Provide the [X, Y] coordinate of the cell's center where the given text is located.  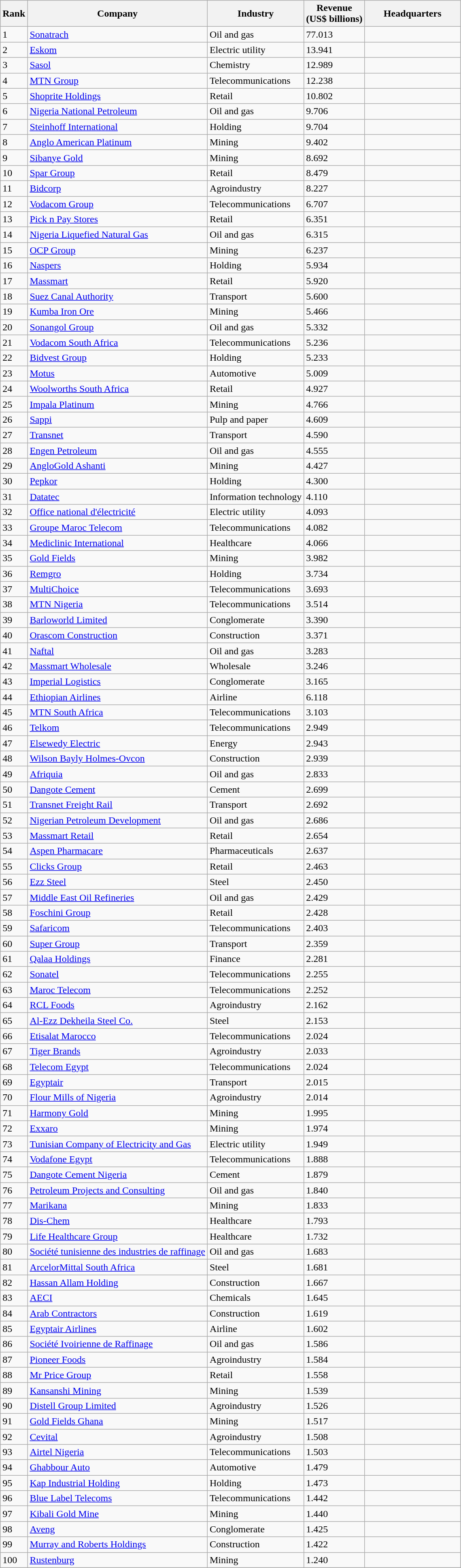
21 [14, 343]
1.645 [334, 1298]
Groupe Maroc Telecom [117, 528]
Pulp and paper [255, 419]
Cevital [117, 1437]
69 [14, 1082]
5.236 [334, 343]
9 [14, 157]
Dangote Cement [117, 789]
39 [14, 620]
80 [14, 1252]
49 [14, 774]
Mediclinic International [117, 543]
10.802 [334, 96]
Industry [255, 14]
Barloworld Limited [117, 620]
Ethiopian Airlines [117, 697]
Dis-Chem [117, 1221]
Qalaa Holdings [117, 959]
1.879 [334, 1174]
81 [14, 1267]
2.949 [334, 728]
22 [14, 358]
8 [14, 142]
3.371 [334, 635]
AECI [117, 1298]
Sasol [117, 65]
4.300 [334, 481]
Dangote Cement Nigeria [117, 1174]
Petroleum Projects and Consulting [117, 1190]
Al-Ezz Dekheila Steel Co. [117, 1021]
9.704 [334, 127]
14 [14, 235]
1.681 [334, 1267]
Arab Contractors [117, 1313]
Nigerian Petroleum Development [117, 820]
12 [14, 204]
2.692 [334, 805]
5 [14, 96]
2.015 [334, 1082]
1.240 [334, 1560]
6.237 [334, 250]
2.153 [334, 1021]
Ezz Steel [117, 882]
55 [14, 866]
MTN South Africa [117, 713]
91 [14, 1421]
1.888 [334, 1159]
3.103 [334, 713]
2.450 [334, 882]
10 [14, 173]
79 [14, 1236]
54 [14, 851]
90 [14, 1406]
62 [14, 974]
Clicks Group [117, 866]
1.949 [334, 1144]
52 [14, 820]
Revenue(US$ billions) [334, 14]
76 [14, 1190]
1.584 [334, 1360]
Massmart [117, 281]
Telecom Egypt [117, 1067]
1.479 [334, 1468]
3.693 [334, 589]
Kumba Iron Ore [117, 312]
9.402 [334, 142]
65 [14, 1021]
85 [14, 1329]
45 [14, 713]
2.699 [334, 789]
40 [14, 635]
13.941 [334, 50]
Pepkor [117, 481]
Datatec [117, 497]
1.508 [334, 1437]
1.539 [334, 1390]
5.233 [334, 358]
2.403 [334, 928]
Afriquia [117, 774]
2.014 [334, 1098]
Elsewedy Electric [117, 743]
Egyptair [117, 1082]
1.619 [334, 1313]
3.982 [334, 558]
43 [14, 681]
29 [14, 466]
98 [14, 1529]
4.766 [334, 404]
47 [14, 743]
Super Group [117, 944]
AngloGold Ashanti [117, 466]
Sonangol Group [117, 327]
2.943 [334, 743]
51 [14, 805]
4.066 [334, 543]
2.833 [334, 774]
Mr Price Group [117, 1375]
57 [14, 897]
6.315 [334, 235]
60 [14, 944]
2.637 [334, 851]
1.425 [334, 1529]
Anglo American Platinum [117, 142]
53 [14, 836]
94 [14, 1468]
Impala Platinum [117, 404]
70 [14, 1098]
1.517 [334, 1421]
9.706 [334, 111]
13 [14, 219]
Egyptair Airlines [117, 1329]
4.927 [334, 389]
Information technology [255, 497]
95 [14, 1483]
2 [14, 50]
74 [14, 1159]
Engen Petroleum [117, 451]
99 [14, 1545]
MultiChoice [117, 589]
Pharmaceuticals [255, 851]
3.283 [334, 651]
Airtel Nigeria [117, 1452]
8.692 [334, 157]
78 [14, 1221]
2.252 [334, 990]
8.479 [334, 173]
Kap Industrial Holding [117, 1483]
1.683 [334, 1252]
1.558 [334, 1375]
38 [14, 604]
Nigeria National Petroleum [117, 111]
71 [14, 1113]
5.009 [334, 373]
Pick n Pay Stores [117, 219]
11 [14, 188]
Gold Fields [117, 558]
50 [14, 789]
31 [14, 497]
Blue Label Telecoms [117, 1498]
61 [14, 959]
Rank [14, 14]
Massmart Retail [117, 836]
3.514 [334, 604]
67 [14, 1051]
MTN Group [117, 81]
4.093 [334, 512]
16 [14, 266]
Maroc Telecom [117, 990]
1.442 [334, 1498]
Exxaro [117, 1128]
84 [14, 1313]
72 [14, 1128]
Steinhoff International [117, 127]
58 [14, 913]
4.555 [334, 451]
8.227 [334, 188]
2.162 [334, 1005]
1.793 [334, 1221]
7 [14, 127]
6.118 [334, 697]
17 [14, 281]
12.238 [334, 81]
Distell Group Limited [117, 1406]
Office national d'électricité [117, 512]
77 [14, 1206]
59 [14, 928]
4.110 [334, 497]
Transnet [117, 435]
3 [14, 65]
Chemistry [255, 65]
Tunisian Company of Electricity and Gas [117, 1144]
18 [14, 296]
4.609 [334, 419]
Bidvest Group [117, 358]
97 [14, 1514]
Life Healthcare Group [117, 1236]
66 [14, 1036]
1.586 [334, 1344]
Vodafone Egypt [117, 1159]
6.707 [334, 204]
Headquarters [412, 14]
96 [14, 1498]
Energy [255, 743]
44 [14, 697]
1.995 [334, 1113]
Sonatel [117, 974]
56 [14, 882]
Hassan Allam Holding [117, 1283]
24 [14, 389]
1.503 [334, 1452]
82 [14, 1283]
37 [14, 589]
Wilson Bayly Holmes-Ovcon [117, 759]
2.429 [334, 897]
2.281 [334, 959]
86 [14, 1344]
5.332 [334, 327]
89 [14, 1390]
36 [14, 574]
6 [14, 111]
Finance [255, 959]
5.600 [334, 296]
2.686 [334, 820]
Bidcorp [117, 188]
Orascom Construction [117, 635]
5.920 [334, 281]
Kansanshi Mining [117, 1390]
87 [14, 1360]
1.526 [334, 1406]
Marikana [117, 1206]
41 [14, 651]
4.082 [334, 528]
Vodacom Group [117, 204]
Chemicals [255, 1298]
Vodacom South Africa [117, 343]
Etisalat Marocco [117, 1036]
92 [14, 1437]
27 [14, 435]
Spar Group [117, 173]
12.989 [334, 65]
25 [14, 404]
1.667 [334, 1283]
46 [14, 728]
26 [14, 419]
ArcelorMittal South Africa [117, 1267]
83 [14, 1298]
RCL Foods [117, 1005]
Naspers [117, 266]
23 [14, 373]
20 [14, 327]
1.974 [334, 1128]
100 [14, 1560]
5.466 [334, 312]
Société tunisienne des industries de raffinage [117, 1252]
Woolworths South Africa [117, 389]
Flour Mills of Nigeria [117, 1098]
6.351 [334, 219]
Naftal [117, 651]
4 [14, 81]
Suez Canal Authority [117, 296]
Foschini Group [117, 913]
OCP Group [117, 250]
4.427 [334, 466]
35 [14, 558]
Shoprite Holdings [117, 96]
Murray and Roberts Holdings [117, 1545]
Transnet Freight Rail [117, 805]
Sonatrach [117, 34]
Motus [117, 373]
1.732 [334, 1236]
19 [14, 312]
33 [14, 528]
Imperial Logistics [117, 681]
2.359 [334, 944]
Aspen Pharmacare [117, 851]
4.590 [334, 435]
48 [14, 759]
2.033 [334, 1051]
2.255 [334, 974]
Middle East Oil Refineries [117, 897]
1.833 [334, 1206]
1.440 [334, 1514]
3.165 [334, 681]
34 [14, 543]
Société Ivoirienne de Raffinage [117, 1344]
68 [14, 1067]
77.013 [334, 34]
Ghabbour Auto [117, 1468]
3.734 [334, 574]
Harmony Gold [117, 1113]
64 [14, 1005]
88 [14, 1375]
28 [14, 451]
Nigeria Liquefied Natural Gas [117, 235]
5.934 [334, 266]
Eskom [117, 50]
15 [14, 250]
30 [14, 481]
2.428 [334, 913]
Kibali Gold Mine [117, 1514]
Pioneer Foods [117, 1360]
2.463 [334, 866]
Sappi [117, 419]
2.654 [334, 836]
1.602 [334, 1329]
Aveng [117, 1529]
Safaricom [117, 928]
1.840 [334, 1190]
Wholesale [255, 666]
Massmart Wholesale [117, 666]
Sibanye Gold [117, 157]
1.422 [334, 1545]
3.390 [334, 620]
Rustenburg [117, 1560]
32 [14, 512]
Remgro [117, 574]
93 [14, 1452]
75 [14, 1174]
73 [14, 1144]
Gold Fields Ghana [117, 1421]
Telkom [117, 728]
42 [14, 666]
3.246 [334, 666]
Company [117, 14]
1 [14, 34]
Tiger Brands [117, 1051]
MTN Nigeria [117, 604]
1.473 [334, 1483]
2.939 [334, 759]
63 [14, 990]
